Output the [x, y] coordinate of the center of the cell containing the given text.  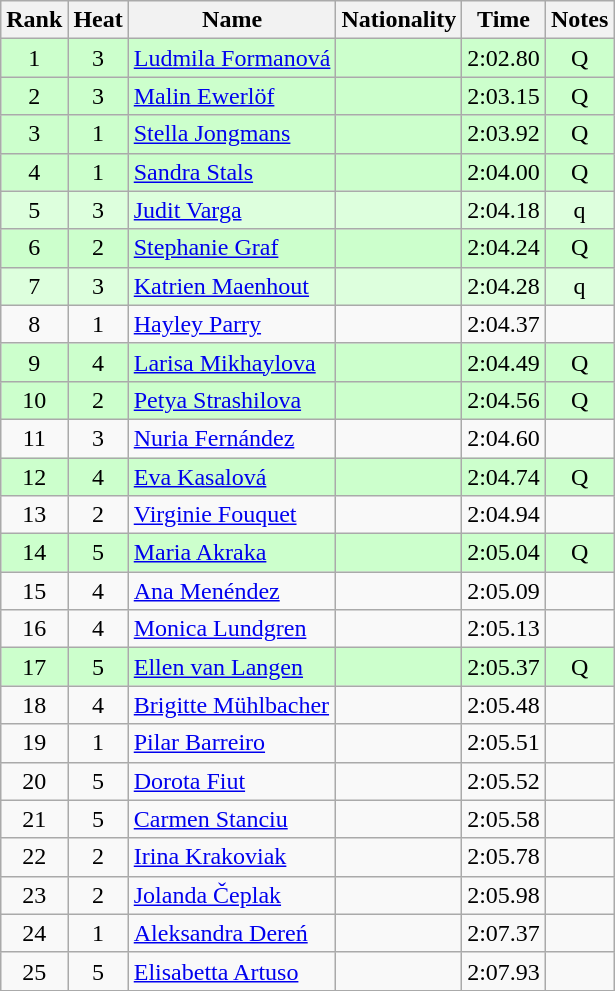
8 [34, 324]
2:05.98 [504, 895]
23 [34, 895]
Malin Ewerlöf [232, 96]
2:04.00 [504, 172]
Name [232, 20]
2:05.51 [504, 743]
2:07.93 [504, 971]
Katrien Maenhout [232, 286]
Pilar Barreiro [232, 743]
16 [34, 629]
2:05.48 [504, 705]
15 [34, 591]
Rank [34, 20]
Nuria Fernández [232, 438]
2:03.92 [504, 134]
21 [34, 819]
2:05.09 [504, 591]
2:03.15 [504, 96]
Irina Krakoviak [232, 857]
2:05.04 [504, 553]
2:04.49 [504, 362]
2:04.60 [504, 438]
Elisabetta Artuso [232, 971]
9 [34, 362]
Stella Jongmans [232, 134]
2:02.80 [504, 58]
Carmen Stanciu [232, 819]
Dorota Fiut [232, 781]
Stephanie Graf [232, 248]
10 [34, 400]
Aleksandra Dereń [232, 933]
Judit Varga [232, 210]
6 [34, 248]
7 [34, 286]
2:05.52 [504, 781]
20 [34, 781]
12 [34, 477]
Brigitte Mühlbacher [232, 705]
Heat [98, 20]
25 [34, 971]
2:05.78 [504, 857]
2:04.56 [504, 400]
2:05.37 [504, 667]
2:04.74 [504, 477]
2:04.28 [504, 286]
Hayley Parry [232, 324]
17 [34, 667]
2:07.37 [504, 933]
24 [34, 933]
13 [34, 515]
Sandra Stals [232, 172]
Ana Menéndez [232, 591]
14 [34, 553]
2:04.24 [504, 248]
11 [34, 438]
Jolanda Čeplak [232, 895]
Eva Kasalová [232, 477]
Petya Strashilova [232, 400]
2:04.94 [504, 515]
2:04.37 [504, 324]
22 [34, 857]
Time [504, 20]
2:05.58 [504, 819]
Ludmila Formanová [232, 58]
19 [34, 743]
Larisa Mikhaylova [232, 362]
Virginie Fouquet [232, 515]
2:04.18 [504, 210]
Maria Akraka [232, 553]
Monica Lundgren [232, 629]
Notes [579, 20]
Ellen van Langen [232, 667]
2:05.13 [504, 629]
18 [34, 705]
Nationality [399, 20]
